For the text-containing cell, return its midpoint in [X, Y] coordinate format. 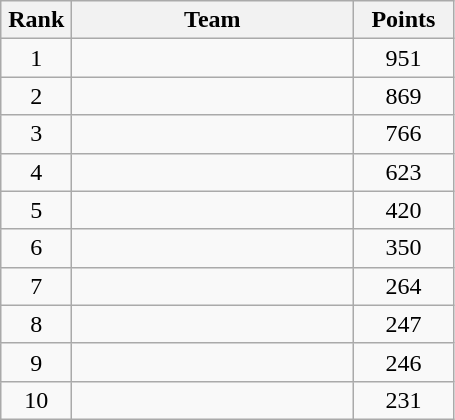
Rank [36, 20]
420 [404, 210]
247 [404, 324]
264 [404, 286]
Points [404, 20]
10 [36, 400]
951 [404, 58]
869 [404, 96]
231 [404, 400]
6 [36, 248]
5 [36, 210]
4 [36, 172]
623 [404, 172]
3 [36, 134]
9 [36, 362]
Team [212, 20]
7 [36, 286]
2 [36, 96]
1 [36, 58]
766 [404, 134]
8 [36, 324]
246 [404, 362]
350 [404, 248]
